Determine the [X, Y] coordinate at the center of the cell enclosing the given text.  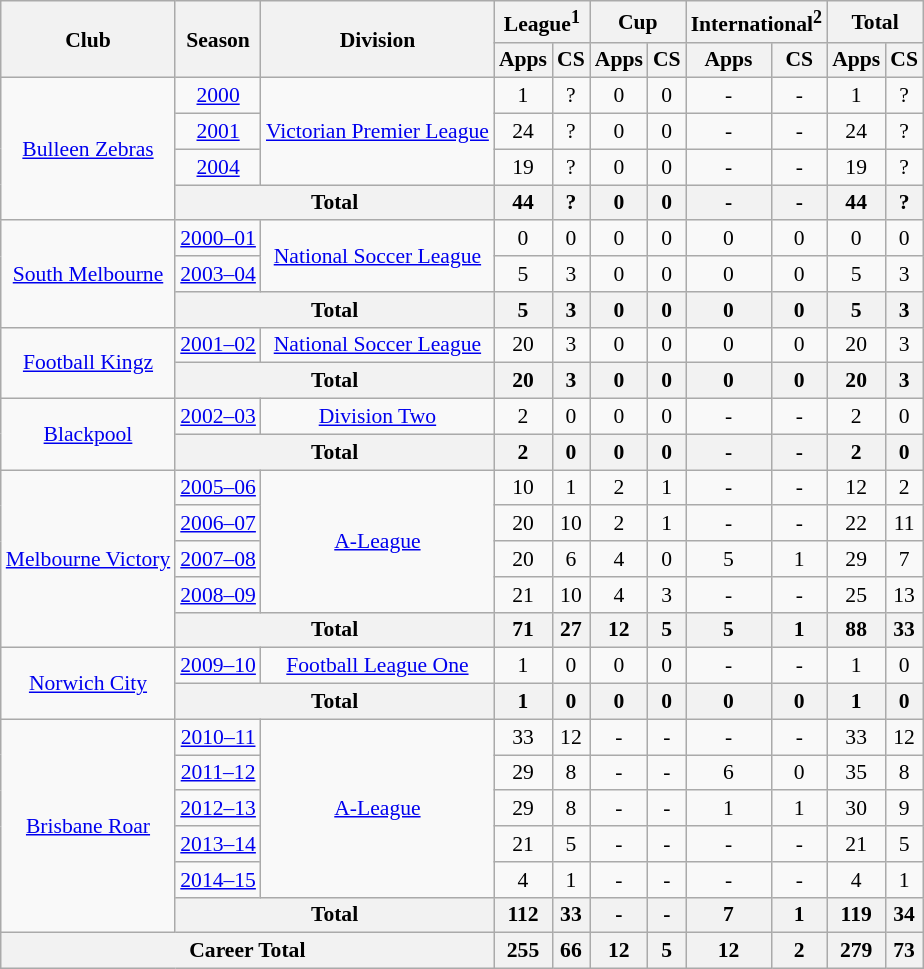
Bulleen Zebras [88, 149]
2000–01 [218, 239]
2005–06 [218, 488]
South Melbourne [88, 274]
Victorian Premier League [378, 132]
25 [856, 595]
2001–02 [218, 345]
22 [856, 524]
Cup [638, 22]
66 [571, 951]
112 [523, 915]
2014–15 [218, 880]
2002–03 [218, 417]
27 [571, 630]
88 [856, 630]
Division Two [378, 417]
73 [904, 951]
2011–12 [218, 773]
2004 [218, 167]
Club [88, 40]
2003–04 [218, 274]
Blackpool [88, 434]
279 [856, 951]
Melbourne Victory [88, 559]
Brisbane Roar [88, 826]
International2 [756, 22]
Division [378, 40]
71 [523, 630]
Season [218, 40]
2000 [218, 96]
Football League One [378, 666]
34 [904, 915]
2010–11 [218, 737]
2001 [218, 132]
2006–07 [218, 524]
9 [904, 809]
119 [856, 915]
11 [904, 524]
35 [856, 773]
Career Total [248, 951]
2007–08 [218, 559]
Football Kingz [88, 362]
2013–14 [218, 844]
League1 [542, 22]
Norwich City [88, 684]
255 [523, 951]
13 [904, 595]
2012–13 [218, 809]
30 [856, 809]
2008–09 [218, 595]
2009–10 [218, 666]
